Return [X, Y] of the center of cell containing provided text 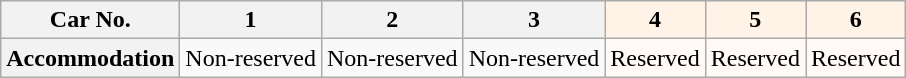
Car No. [90, 20]
6 [856, 20]
1 [251, 20]
4 [655, 20]
2 [392, 20]
Accommodation [90, 58]
5 [755, 20]
3 [534, 20]
